Search for the cell housing the specified text and yield its [x, y] center coordinate. 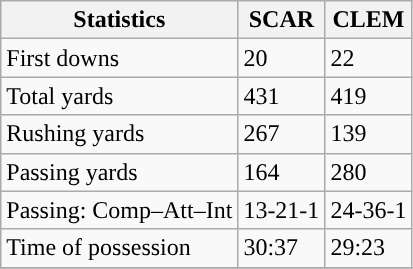
280 [368, 172]
SCAR [282, 20]
164 [282, 172]
First downs [120, 58]
Passing: Comp–Att–Int [120, 210]
20 [282, 58]
267 [282, 134]
419 [368, 96]
24-36-1 [368, 210]
29:23 [368, 248]
Total yards [120, 96]
139 [368, 134]
Time of possession [120, 248]
22 [368, 58]
431 [282, 96]
Statistics [120, 20]
30:37 [282, 248]
Rushing yards [120, 134]
13-21-1 [282, 210]
CLEM [368, 20]
Passing yards [120, 172]
